Search for the cell housing the specified text and yield its (x, y) center coordinate. 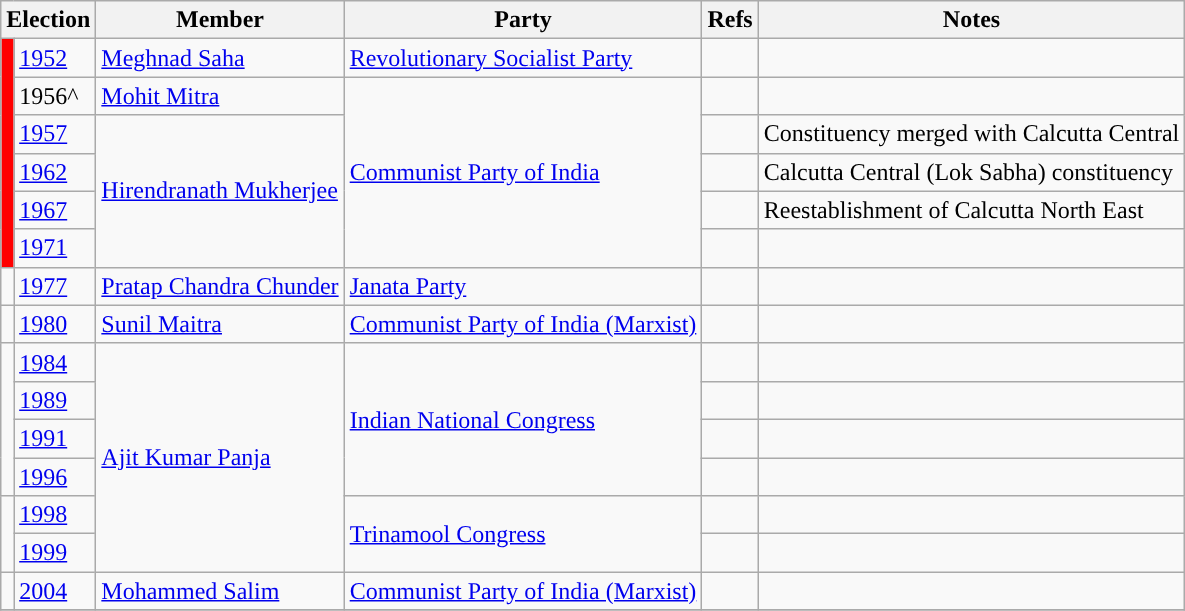
Hirendranath Mukherjee (220, 191)
1957 (55, 134)
1967 (55, 210)
Mohammed Salim (220, 591)
1962 (55, 172)
Mohit Mitra (220, 96)
1952 (55, 58)
Janata Party (523, 286)
1998 (55, 515)
1984 (55, 362)
Trinamool Congress (523, 534)
1999 (55, 553)
Ajit Kumar Panja (220, 457)
1977 (55, 286)
Party (523, 20)
1996 (55, 477)
Communist Party of India (523, 172)
Sunil Maitra (220, 324)
1991 (55, 438)
Calcutta Central (Lok Sabha) constituency (972, 172)
Indian National Congress (523, 419)
1980 (55, 324)
Notes (972, 20)
Member (220, 20)
Reestablishment of Calcutta North East (972, 210)
2004 (55, 591)
1956^ (55, 96)
Revolutionary Socialist Party (523, 58)
Election (48, 20)
Refs (730, 20)
Pratap Chandra Chunder (220, 286)
Constituency merged with Calcutta Central (972, 134)
Meghnad Saha (220, 58)
1971 (55, 248)
1989 (55, 400)
